For the text-containing cell, return its midpoint in (x, y) coordinate format. 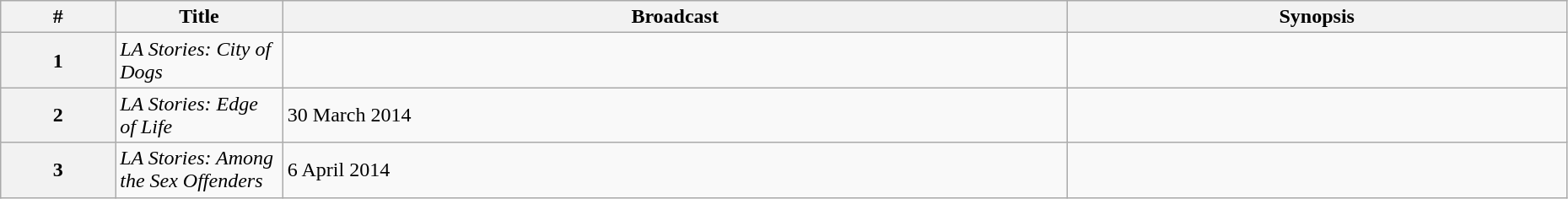
LA Stories: Edge of Life (199, 115)
LA Stories: Among the Sex Offenders (199, 170)
LA Stories: City of Dogs (199, 61)
3 (58, 170)
30 March 2014 (675, 115)
# (58, 17)
1 (58, 61)
6 April 2014 (675, 170)
Broadcast (675, 17)
Synopsis (1317, 17)
2 (58, 115)
Title (199, 17)
